Extract the [X, Y] coordinate from the center of the cell holding the provided text.  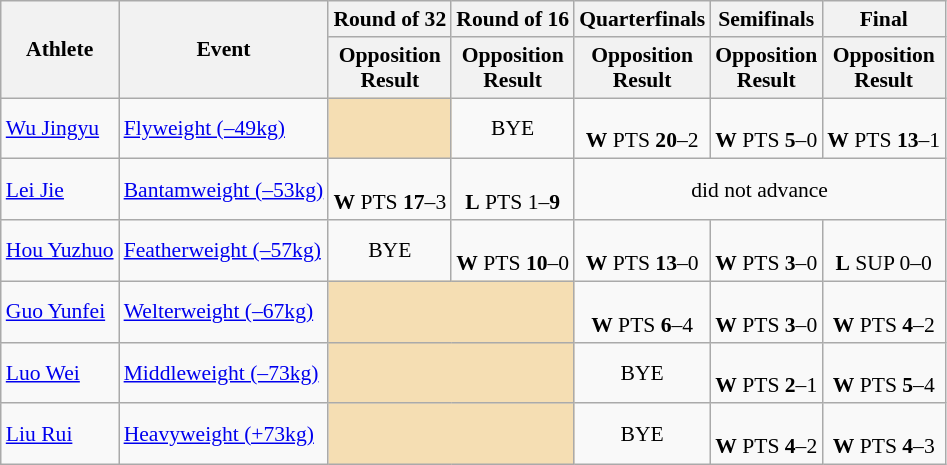
W PTS 4–3 [884, 434]
Athlete [60, 50]
Luo Wei [60, 372]
W PTS 17–3 [390, 190]
Final [884, 19]
W PTS 10–0 [512, 250]
W PTS 13–0 [642, 250]
Bantamweight (–53kg) [224, 190]
Round of 16 [512, 19]
Heavyweight (+73kg) [224, 434]
Flyweight (–49kg) [224, 128]
Quarterfinals [642, 19]
Round of 32 [390, 19]
Featherweight (–57kg) [224, 250]
Wu Jingyu [60, 128]
W PTS 2–1 [766, 372]
Middleweight (–73kg) [224, 372]
W PTS 5–4 [884, 372]
Liu Rui [60, 434]
Hou Yuzhuo [60, 250]
Welterweight (–67kg) [224, 312]
Lei Jie [60, 190]
W PTS 13–1 [884, 128]
L PTS 1–9 [512, 190]
W PTS 20–2 [642, 128]
L SUP 0–0 [884, 250]
Semifinals [766, 19]
Guo Yunfei [60, 312]
W PTS 6–4 [642, 312]
W PTS 5–0 [766, 128]
did not advance [760, 190]
Event [224, 50]
